Scan for the cell matching the given text and deliver its [X, Y] coordinate at center. 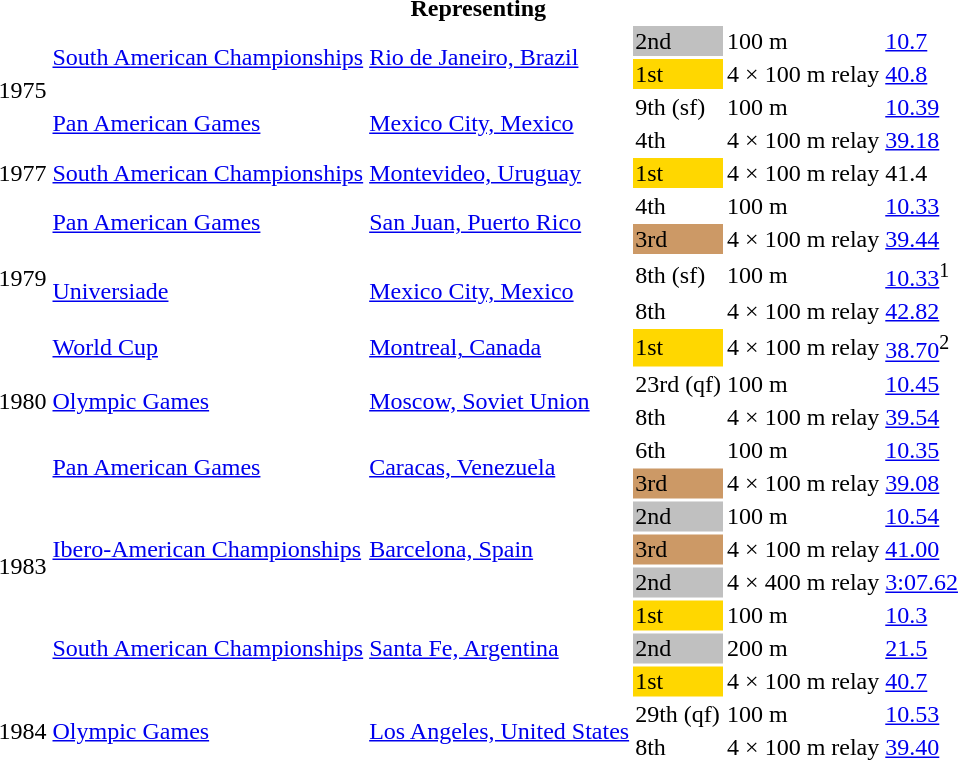
Barcelona, Spain [500, 549]
Montevideo, Uruguay [500, 173]
Rio de Janeiro, Brazil [500, 58]
Universiade [208, 292]
8th (sf) [678, 275]
Ibero-American Championships [208, 549]
29th (qf) [678, 714]
6th [678, 450]
World Cup [208, 347]
200 m [804, 648]
23rd (qf) [678, 384]
Olympic Games [208, 400]
Moscow, Soviet Union [500, 400]
9th (sf) [678, 107]
4 × 400 m relay [804, 582]
Santa Fe, Argentina [500, 648]
Montreal, Canada [500, 347]
Caracas, Venezuela [500, 466]
San Juan, Puerto Rico [500, 222]
